Identify which cell holds the provided text, then report its [x, y] central coordinate. 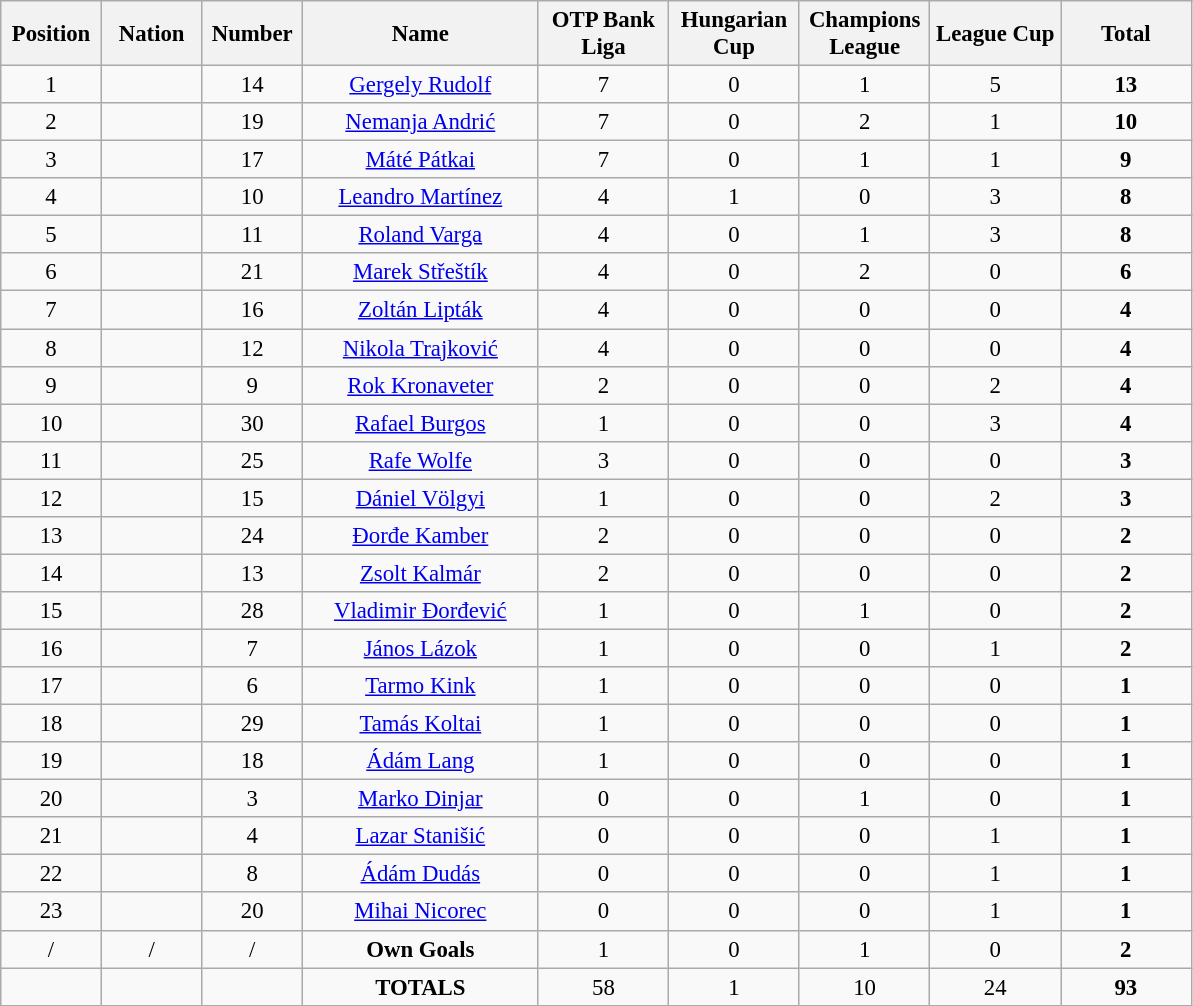
29 [252, 724]
Rafael Burgos [421, 423]
28 [252, 611]
Gergely Rudolf [421, 85]
János Lázok [421, 648]
Vladimir Đorđević [421, 611]
Zsolt Kalmár [421, 573]
Number [252, 34]
Position [52, 34]
Nation [152, 34]
Nikola Trajković [421, 348]
Máté Pátkai [421, 160]
Tamás Koltai [421, 724]
Lazar Stanišić [421, 836]
Leandro Martínez [421, 197]
25 [252, 460]
30 [252, 423]
23 [52, 912]
Ádám Dudás [421, 874]
League Cup [996, 34]
Champions League [864, 34]
22 [52, 874]
Total [1126, 34]
Roland Varga [421, 235]
93 [1126, 987]
58 [604, 987]
Rok Kronaveter [421, 385]
Marek Střeštík [421, 273]
Mihai Nicorec [421, 912]
Rafe Wolfe [421, 460]
Name [421, 34]
Hungarian Cup [734, 34]
Marko Dinjar [421, 799]
Own Goals [421, 949]
Đorđe Kamber [421, 536]
Ádám Lang [421, 761]
Zoltán Lipták [421, 310]
TOTALS [421, 987]
Dániel Völgyi [421, 498]
Tarmo Kink [421, 686]
Nemanja Andrić [421, 122]
OTP Bank Liga [604, 34]
